Provide the (x, y) coordinate of the cell's center where the given text is located.  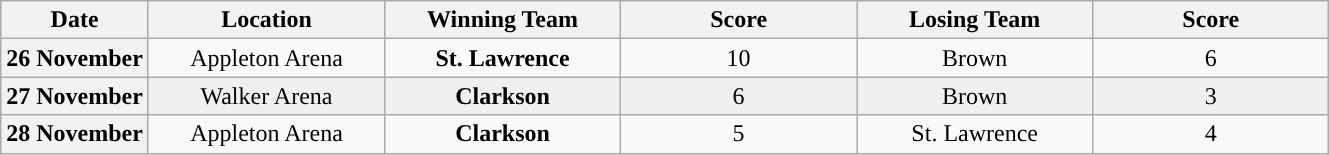
28 November (75, 134)
26 November (75, 58)
5 (739, 134)
Date (75, 20)
27 November (75, 96)
10 (739, 58)
4 (1211, 134)
Walker Arena (266, 96)
Losing Team (975, 20)
Winning Team (503, 20)
Location (266, 20)
3 (1211, 96)
